Determine the [x, y] coordinate at the center of the cell enclosing the given text.  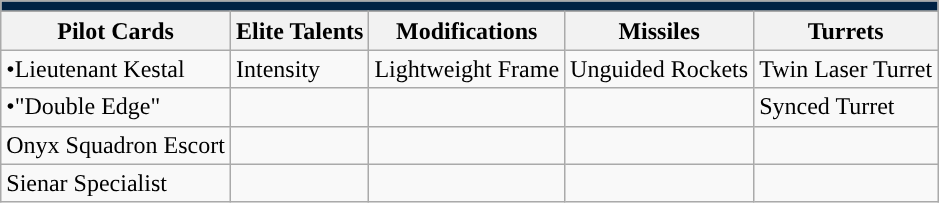
Unguided Rockets [660, 69]
Twin Laser Turret [846, 69]
Modifications [467, 31]
•Lieutenant Kestal [116, 69]
Sienar Specialist [116, 183]
Elite Talents [299, 31]
Lightweight Frame [467, 69]
Intensity [299, 69]
Onyx Squadron Escort [116, 145]
Missiles [660, 31]
Turrets [846, 31]
•"Double Edge" [116, 107]
Synced Turret [846, 107]
Pilot Cards [116, 31]
